Output the (X, Y) coordinate of the center of the cell containing the given text.  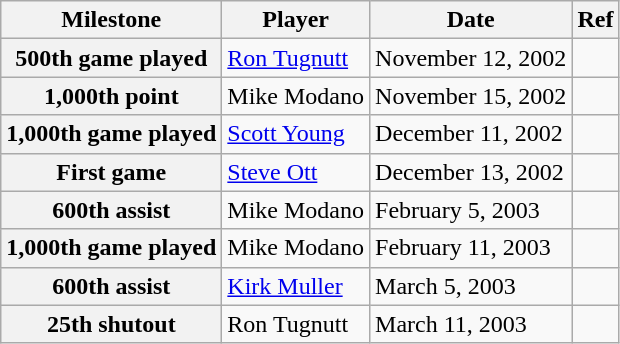
Kirk Muller (296, 286)
December 11, 2002 (471, 134)
Player (296, 20)
Steve Ott (296, 172)
November 15, 2002 (471, 96)
Milestone (112, 20)
25th shutout (112, 324)
500th game played (112, 58)
First game (112, 172)
December 13, 2002 (471, 172)
March 5, 2003 (471, 286)
Ref (596, 20)
March 11, 2003 (471, 324)
1,000th point (112, 96)
February 5, 2003 (471, 210)
Scott Young (296, 134)
February 11, 2003 (471, 248)
November 12, 2002 (471, 58)
Date (471, 20)
